Find where the given text appears and provide that cell's center as [X, Y] coordinate. 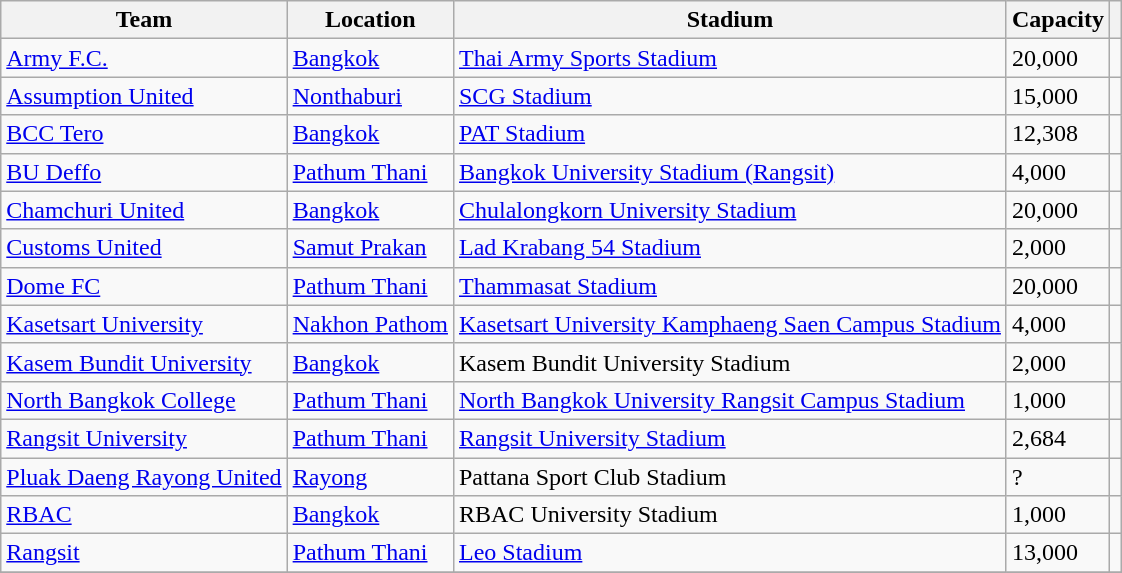
Chulalongkorn University Stadium [730, 210]
Lad Krabang 54 Stadium [730, 248]
BU Deffo [144, 172]
Samut Prakan [370, 248]
Pluak Daeng Rayong United [144, 477]
2,684 [1058, 438]
Team [144, 20]
12,308 [1058, 134]
Bangkok University Stadium (Rangsit) [730, 172]
Kasetsart University Kamphaeng Saen Campus Stadium [730, 324]
13,000 [1058, 553]
RBAC [144, 515]
Rangsit University [144, 438]
RBAC University Stadium [730, 515]
? [1058, 477]
BCC Tero [144, 134]
Rangsit University Stadium [730, 438]
SCG Stadium [730, 96]
North Bangkok University Rangsit Campus Stadium [730, 400]
Kasem Bundit University Stadium [730, 362]
North Bangkok College [144, 400]
Army F.C. [144, 58]
Assumption United [144, 96]
Thai Army Sports Stadium [730, 58]
Pattana Sport Club Stadium [730, 477]
Leo Stadium [730, 553]
Kasem Bundit University [144, 362]
Chamchuri United [144, 210]
Capacity [1058, 20]
Nakhon Pathom [370, 324]
Location [370, 20]
Rangsit [144, 553]
Rayong [370, 477]
Nonthaburi [370, 96]
Kasetsart University [144, 324]
Stadium [730, 20]
PAT Stadium [730, 134]
Dome FC [144, 286]
15,000 [1058, 96]
Thammasat Stadium [730, 286]
Customs United [144, 248]
